Determine the [x, y] coordinate at the center of the cell enclosing the given text.  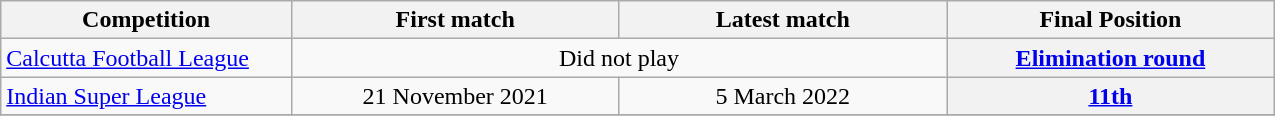
21 November 2021 [455, 96]
Indian Super League [146, 96]
First match [455, 20]
Competition [146, 20]
Elimination round [1111, 58]
Final Position [1111, 20]
Did not play [618, 58]
11th [1111, 96]
Latest match [783, 20]
5 March 2022 [783, 96]
Calcutta Football League [146, 58]
